Return (X, Y) of the center of cell containing provided text 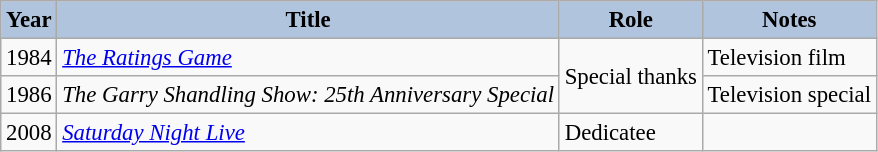
Television special (789, 95)
Saturday Night Live (308, 133)
Special thanks (630, 76)
Dedicatee (630, 133)
Role (630, 20)
The Garry Shandling Show: 25th Anniversary Special (308, 95)
Television film (789, 58)
Title (308, 20)
The Ratings Game (308, 58)
1986 (29, 95)
2008 (29, 133)
Year (29, 20)
Notes (789, 20)
1984 (29, 58)
